Capture the cell that displays the provided text and extract its [X, Y] central coordinate. 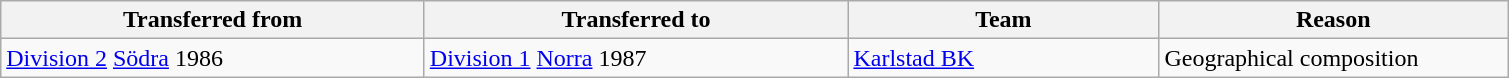
Karlstad BK [1004, 58]
Transferred to [636, 20]
Division 2 Södra 1986 [213, 58]
Division 1 Norra 1987 [636, 58]
Reason [1334, 20]
Transferred from [213, 20]
Team [1004, 20]
Geographical composition [1334, 58]
